Extract the (x, y) coordinate from the center of the cell holding the provided text.  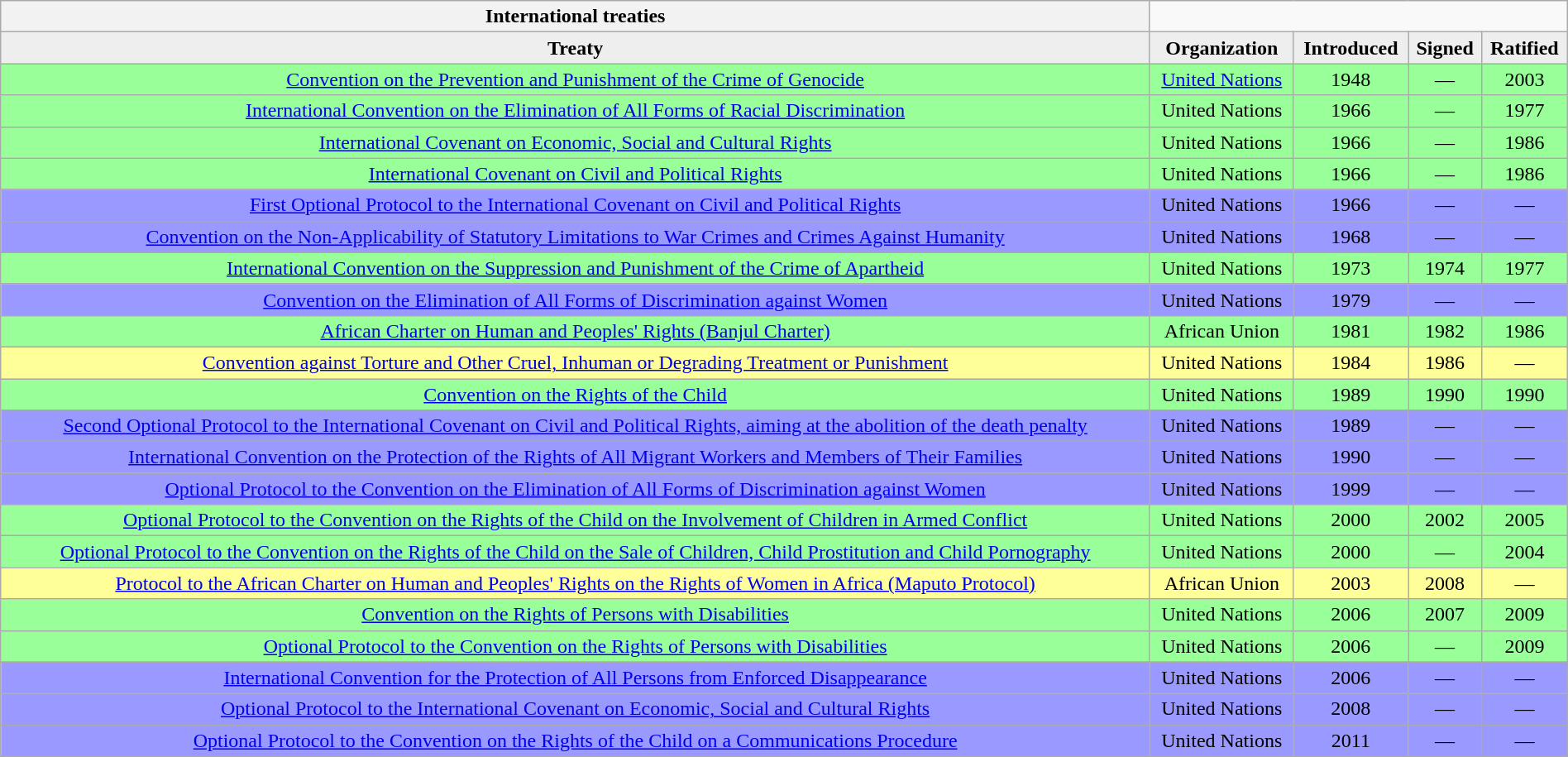
Optional Protocol to the Convention on the Elimination of All Forms of Discrimination against Women (576, 489)
1968 (1351, 237)
1999 (1351, 489)
Convention on the Prevention and Punishment of the Crime of Genocide (576, 79)
Optional Protocol to the Convention on the Rights of the Child on the Sale of Children, Child Prostitution and Child Pornography (576, 552)
Convention on the Rights of the Child (576, 395)
International Convention on the Suppression and Punishment of the Crime of Apartheid (576, 268)
Protocol to the African Charter on Human and Peoples' Rights on the Rights of Women in Africa (Maputo Protocol) (576, 583)
International Convention on the Protection of the Rights of All Migrant Workers and Members of Their Families (576, 458)
International Convention for the Protection of All Persons from Enforced Disappearance (576, 678)
Convention on the Non-Applicability of Statutory Limitations to War Crimes and Crimes Against Humanity (576, 237)
1948 (1351, 79)
Optional Protocol to the International Covenant on Economic, Social and Cultural Rights (576, 709)
1979 (1351, 299)
2011 (1351, 740)
1984 (1351, 362)
International Covenant on Civil and Political Rights (576, 174)
2005 (1525, 520)
Convention on the Rights of Persons with Disabilities (576, 615)
1982 (1446, 331)
2004 (1525, 552)
Organization (1221, 48)
International Convention on the Elimination of All Forms of Racial Discrimination (576, 111)
2007 (1446, 615)
Optional Protocol to the Convention on the Rights of the Child on a Communications Procedure (576, 740)
First Optional Protocol to the International Covenant on Civil and Political Rights (576, 205)
African Charter on Human and Peoples' Rights (Banjul Charter) (576, 331)
Signed (1446, 48)
1981 (1351, 331)
Optional Protocol to the Convention on the Rights of Persons with Disabilities (576, 646)
Convention against Torture and Other Cruel, Inhuman or Degrading Treatment or Punishment (576, 362)
Ratified (1525, 48)
International treaties (576, 17)
1974 (1446, 268)
Second Optional Protocol to the International Covenant on Civil and Political Rights, aiming at the abolition of the death penalty (576, 426)
Introduced (1351, 48)
Optional Protocol to the Convention on the Rights of the Child on the Involvement of Children in Armed Conflict (576, 520)
1973 (1351, 268)
Treaty (576, 48)
Convention on the Elimination of All Forms of Discrimination against Women (576, 299)
International Covenant on Economic, Social and Cultural Rights (576, 142)
2002 (1446, 520)
